Find where the given text appears and provide that cell's center as [X, Y] coordinate. 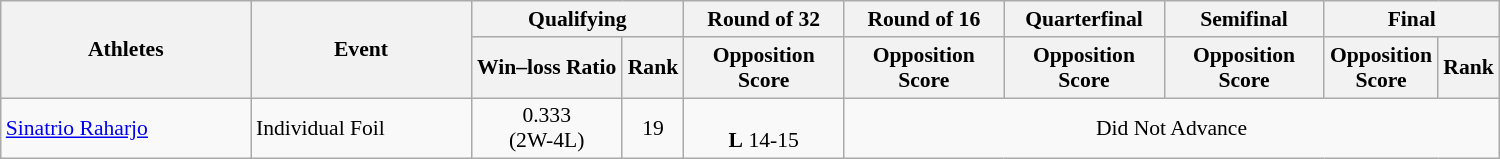
Round of 16 [924, 19]
Did Not Advance [1172, 128]
Sinatrio Raharjo [126, 128]
19 [652, 128]
Round of 32 [764, 19]
Qualifying [578, 19]
Athletes [126, 50]
Quarterfinal [1084, 19]
Individual Foil [361, 128]
Semifinal [1244, 19]
Win–loss Ratio [546, 68]
Final [1412, 19]
L 14-15 [764, 128]
0.333 (2W-4L) [546, 128]
Event [361, 50]
